Find where the given text appears and provide that cell's center as (X, Y) coordinate. 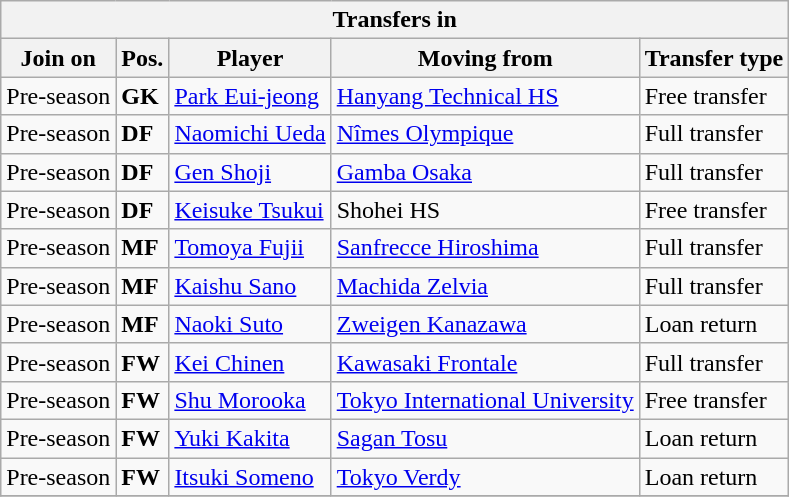
Sanfrecce Hiroshima (485, 248)
Nîmes Olympique (485, 134)
Zweigen Kanazawa (485, 324)
Transfer type (714, 58)
Kaishu Sano (250, 286)
Machida Zelvia (485, 286)
GK (142, 96)
Sagan Tosu (485, 438)
Naoki Suto (250, 324)
Shu Morooka (250, 400)
Kei Chinen (250, 362)
Itsuki Someno (250, 477)
Keisuke Tsukui (250, 210)
Join on (58, 58)
Transfers in (395, 20)
Player (250, 58)
Moving from (485, 58)
Shohei HS (485, 210)
Pos. (142, 58)
Tokyo Verdy (485, 477)
Kawasaki Frontale (485, 362)
Naomichi Ueda (250, 134)
Park Eui-jeong (250, 96)
Tomoya Fujii (250, 248)
Tokyo International University (485, 400)
Yuki Kakita (250, 438)
Gamba Osaka (485, 172)
Hanyang Technical HS (485, 96)
Gen Shoji (250, 172)
